Detect which cell encompasses the target text, then output its (X, Y) center coordinate. 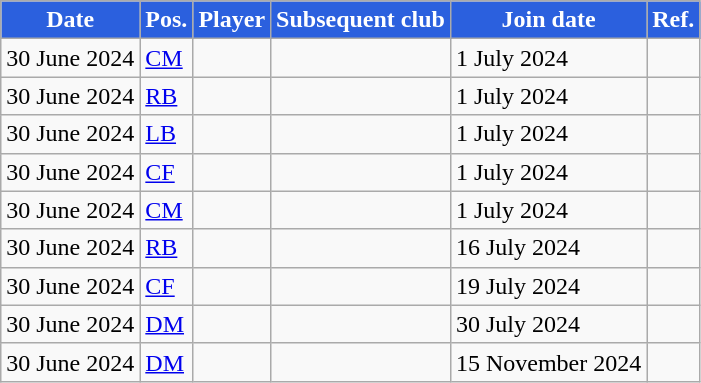
Date (70, 20)
LB (166, 134)
15 November 2024 (548, 362)
30 July 2024 (548, 324)
Pos. (166, 20)
Player (232, 20)
Join date (548, 20)
Ref. (674, 20)
Subsequent club (361, 20)
16 July 2024 (548, 248)
19 July 2024 (548, 286)
